Search for the cell housing the specified text and yield its [X, Y] center coordinate. 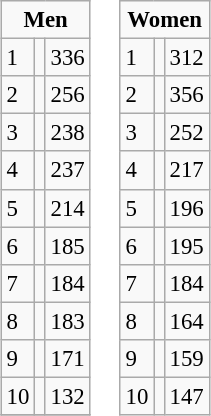
238 [68, 133]
Men [46, 20]
164 [186, 321]
185 [68, 246]
252 [186, 133]
195 [186, 246]
217 [186, 170]
183 [68, 321]
196 [186, 208]
147 [186, 396]
159 [186, 358]
171 [68, 358]
237 [68, 170]
356 [186, 95]
Women [164, 20]
256 [68, 95]
312 [186, 58]
336 [68, 58]
132 [68, 396]
214 [68, 208]
